Return the (x, y) coordinate for the center point of the cell that contains the specified text.  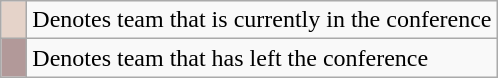
Denotes team that has left the conference (262, 58)
Denotes team that is currently in the conference (262, 20)
